From the cell containing the given text, extract its center point as (x, y) coordinate. 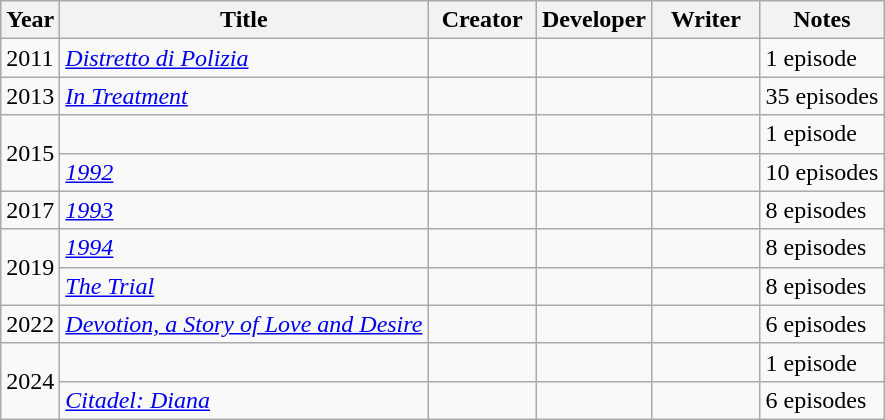
Notes (822, 20)
2017 (30, 210)
Devotion, a Story of Love and Desire (244, 324)
Writer (706, 20)
Citadel: Diana (244, 400)
35 episodes (822, 96)
Distretto di Polizia (244, 58)
Year (30, 20)
2022 (30, 324)
1993 (244, 210)
10 episodes (822, 172)
Title (244, 20)
The Trial (244, 286)
Developer (594, 20)
2019 (30, 267)
1992 (244, 172)
In Treatment (244, 96)
2024 (30, 381)
1994 (244, 248)
2013 (30, 96)
2011 (30, 58)
2015 (30, 153)
Creator (482, 20)
